Determine the [x, y] coordinate at the center of the cell enclosing the given text.  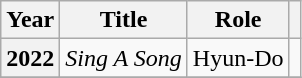
Year [30, 20]
Hyun-Do [238, 58]
2022 [30, 58]
Role [238, 20]
Sing A Song [124, 58]
Title [124, 20]
